Detect which cell encompasses the target text, then output its [X, Y] center coordinate. 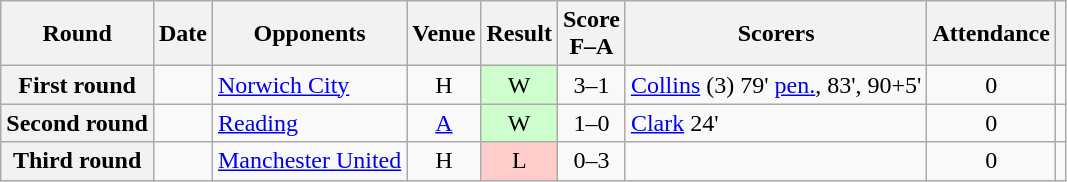
Opponents [309, 34]
First round [78, 85]
Clark 24' [776, 123]
Second round [78, 123]
0–3 [591, 161]
ScoreF–A [591, 34]
Venue [444, 34]
L [519, 161]
Round [78, 34]
Manchester United [309, 161]
A [444, 123]
Date [182, 34]
3–1 [591, 85]
1–0 [591, 123]
Third round [78, 161]
Scorers [776, 34]
Norwich City [309, 85]
Reading [309, 123]
Attendance [991, 34]
Result [519, 34]
Collins (3) 79' pen., 83', 90+5' [776, 85]
